Find where the given text appears and provide that cell's center as [X, Y] coordinate. 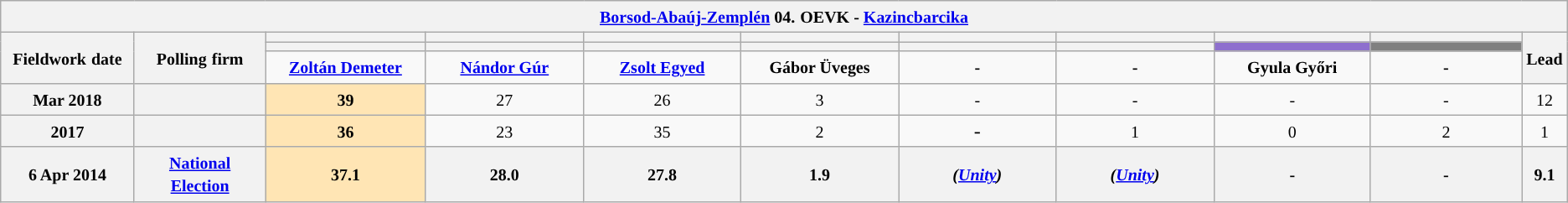
Lead [1545, 58]
Fieldwork date [67, 58]
28.0 [504, 174]
Gyula Győri [1292, 67]
3 [819, 99]
35 [662, 131]
23 [504, 131]
Polling firm [199, 58]
1.9 [819, 174]
0 [1292, 131]
Gábor Üveges [819, 67]
36 [345, 131]
Zoltán Demeter [345, 67]
Zsolt Egyed [662, 67]
9.1 [1545, 174]
37.1 [345, 174]
26 [662, 99]
6 Apr 2014 [67, 174]
Mar 2018 [67, 99]
National Election [199, 174]
27.8 [662, 174]
2017 [67, 131]
Borsod-Abaúj-Zemplén 04. OEVK - Kazincbarcika [784, 17]
12 [1545, 99]
Nándor Gúr [504, 67]
27 [504, 99]
39 [345, 99]
